Scan for the cell matching the given text and deliver its (x, y) coordinate at center. 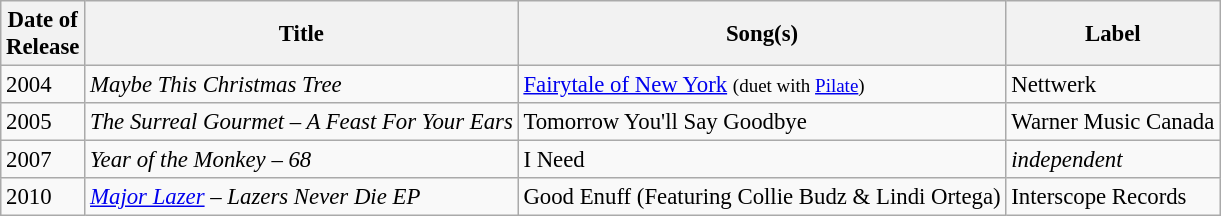
Maybe This Christmas Tree (302, 85)
The Surreal Gourmet – A Feast For Your Ears (302, 122)
Year of the Monkey – 68 (302, 160)
Good Enuff (Featuring Collie Budz & Lindi Ortega) (762, 197)
2004 (43, 85)
Interscope Records (1113, 197)
independent (1113, 160)
2007 (43, 160)
Warner Music Canada (1113, 122)
Label (1113, 34)
I Need (762, 160)
Date ofRelease (43, 34)
Fairytale of New York (duet with Pilate) (762, 85)
2010 (43, 197)
Title (302, 34)
Song(s) (762, 34)
Nettwerk (1113, 85)
Major Lazer – Lazers Never Die EP (302, 197)
Tomorrow You'll Say Goodbye (762, 122)
2005 (43, 122)
